Output the (x, y) coordinate of the center of the cell containing the given text.  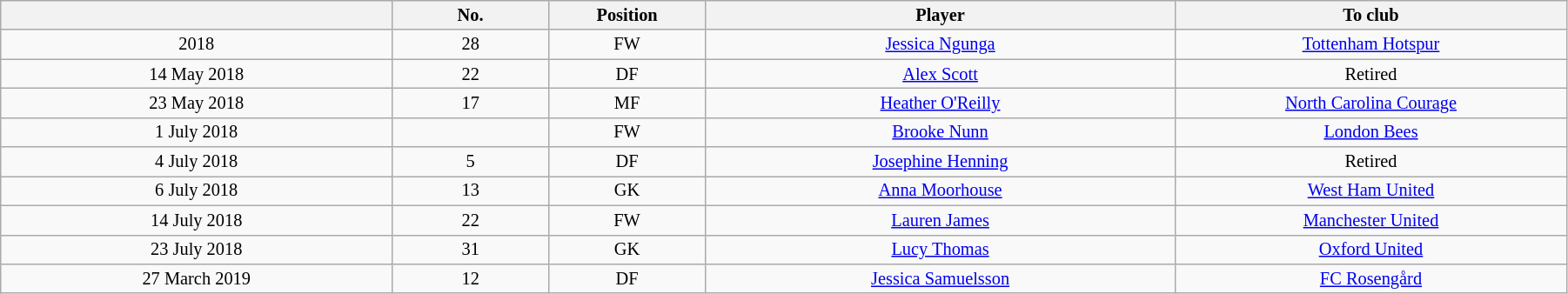
31 (471, 250)
Player (941, 15)
27 March 2019 (197, 278)
London Bees (1371, 132)
14 July 2018 (197, 220)
13 (471, 190)
12 (471, 278)
North Carolina Courage (1371, 103)
5 (471, 162)
14 May 2018 (197, 74)
West Ham United (1371, 190)
17 (471, 103)
Position (627, 15)
28 (471, 44)
Heather O'Reilly (941, 103)
Brooke Nunn (941, 132)
Manchester United (1371, 220)
1 July 2018 (197, 132)
To club (1371, 15)
Tottenham Hotspur (1371, 44)
Lauren James (941, 220)
Josephine Henning (941, 162)
Alex Scott (941, 74)
23 May 2018 (197, 103)
Oxford United (1371, 250)
FC Rosengård (1371, 278)
23 July 2018 (197, 250)
Jessica Ngunga (941, 44)
6 July 2018 (197, 190)
MF (627, 103)
Anna Moorhouse (941, 190)
Jessica Samuelsson (941, 278)
2018 (197, 44)
4 July 2018 (197, 162)
Lucy Thomas (941, 250)
No. (471, 15)
